Provide the (X, Y) coordinate of the cell's center where the given text is located.  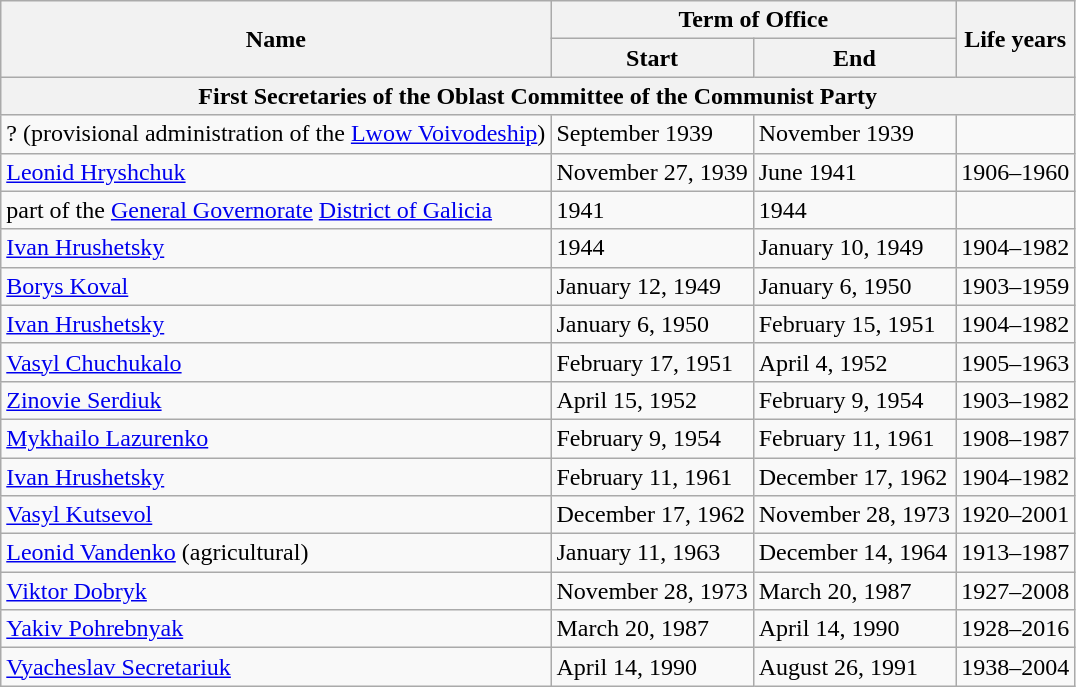
1905–1963 (1016, 362)
Borys Koval (276, 286)
Zinovie Serdiuk (276, 400)
Mykhailo Lazurenko (276, 438)
1906–1960 (1016, 172)
November 1939 (854, 134)
January 12, 1949 (652, 286)
1913–1987 (1016, 553)
January 10, 1949 (854, 248)
April 15, 1952 (652, 400)
Start (652, 58)
April 4, 1952 (854, 362)
Life years (1016, 39)
August 26, 1991 (854, 667)
Vyacheslav Secretariuk (276, 667)
1908–1987 (1016, 438)
Leonid Hryshchuk (276, 172)
Leonid Vandenko (agricultural) (276, 553)
November 27, 1939 (652, 172)
1938–2004 (1016, 667)
End (854, 58)
1941 (652, 210)
1903–1959 (1016, 286)
Vasyl Kutsevol (276, 515)
Viktor Dobryk (276, 591)
Yakiv Pohrebnyak (276, 629)
September 1939 (652, 134)
Name (276, 39)
Vasyl Chuchukalo (276, 362)
1920–2001 (1016, 515)
December 14, 1964 (854, 553)
June 1941 (854, 172)
part of the General Governorate District of Galicia (276, 210)
Term of Office (754, 20)
1903–1982 (1016, 400)
1928–2016 (1016, 629)
February 15, 1951 (854, 324)
? (provisional administration of the Lwow Voivodeship) (276, 134)
February 17, 1951 (652, 362)
1927–2008 (1016, 591)
January 11, 1963 (652, 553)
First Secretaries of the Oblast Committee of the Communist Party (538, 96)
